Determine the [X, Y] coordinate at the center of the cell enclosing the given text.  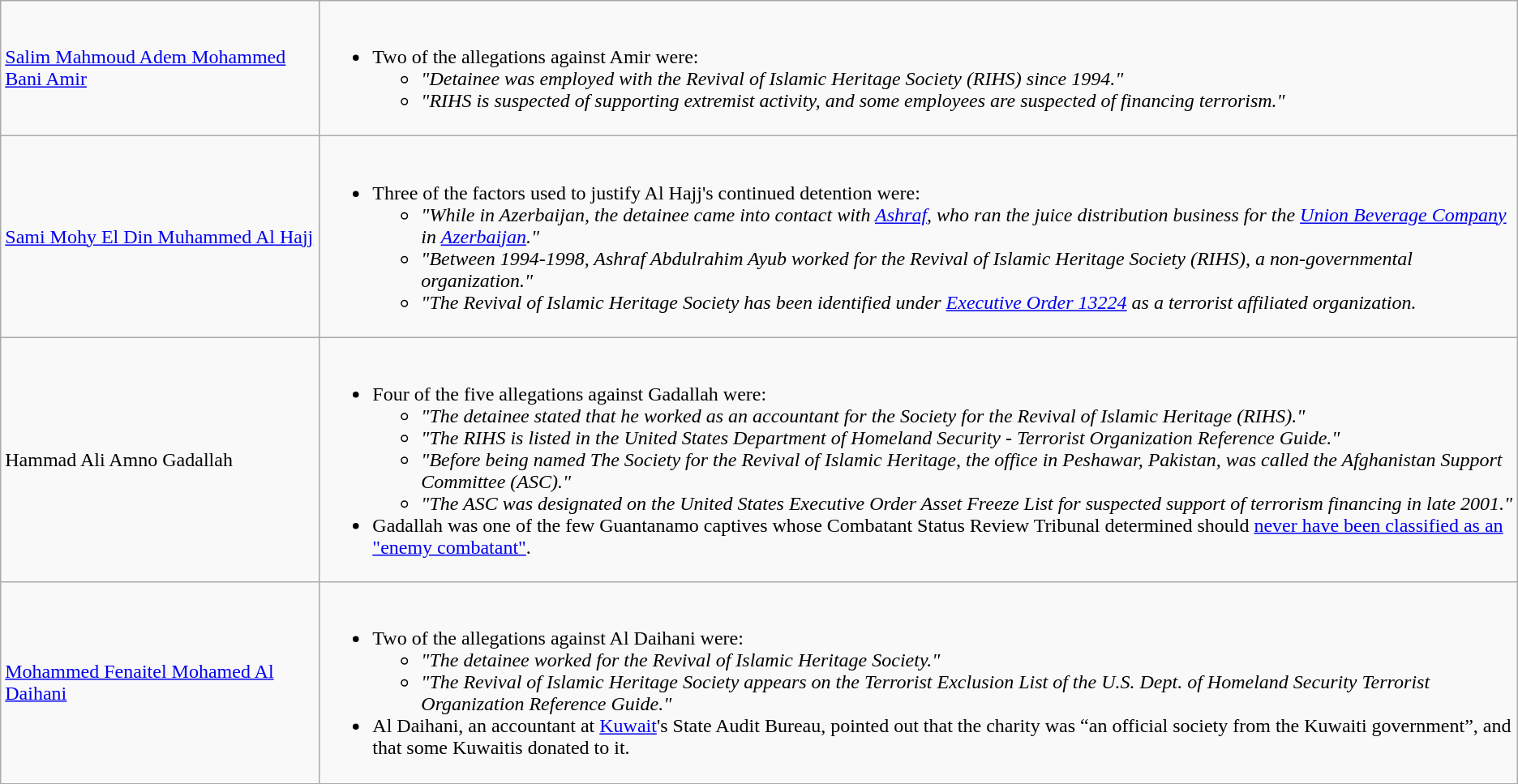
Salim Mahmoud Adem Mohammed Bani Amir [161, 68]
Mohammed Fenaitel Mohamed Al Daihani [161, 683]
Hammad Ali Amno Gadallah [161, 460]
Sami Mohy El Din Muhammed Al Hajj [161, 237]
